Provide the [x, y] coordinate of the cell's center where the given text is located.  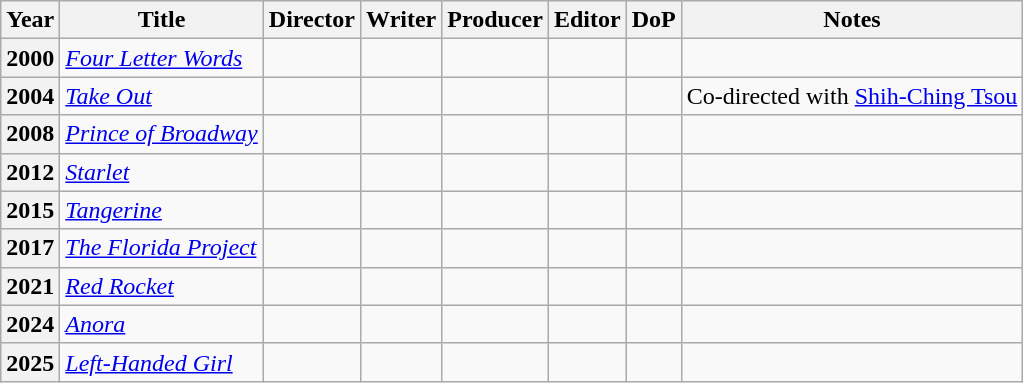
2004 [30, 96]
Tangerine [162, 210]
DoP [654, 20]
Notes [852, 20]
Four Letter Words [162, 58]
Year [30, 20]
Prince of Broadway [162, 134]
Co-directed with Shih-Ching Tsou [852, 96]
2017 [30, 248]
2000 [30, 58]
2024 [30, 324]
Editor [587, 20]
Starlet [162, 172]
Left-Handed Girl [162, 362]
Director [312, 20]
Take Out [162, 96]
2012 [30, 172]
Title [162, 20]
2015 [30, 210]
2021 [30, 286]
2025 [30, 362]
The Florida Project [162, 248]
Anora [162, 324]
Producer [496, 20]
2008 [30, 134]
Red Rocket [162, 286]
Writer [402, 20]
